Identify which cell holds the provided text, then report its (x, y) central coordinate. 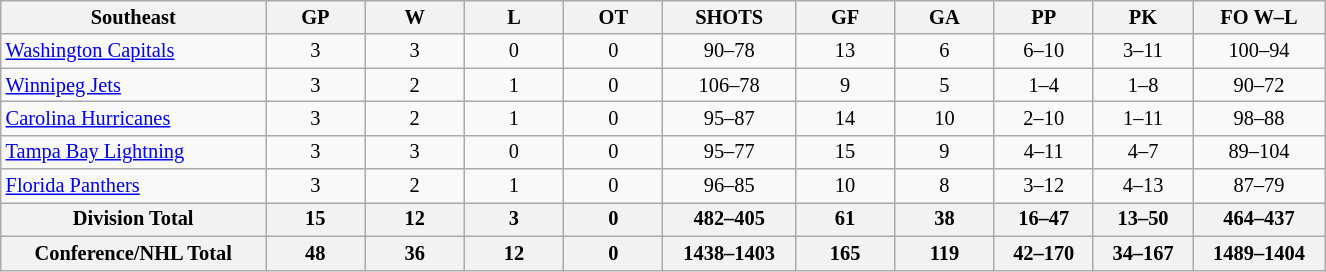
61 (844, 219)
Florida Panthers (134, 186)
100–94 (1260, 51)
Division Total (134, 219)
Carolina Hurricanes (134, 118)
Tampa Bay Lightning (134, 152)
Conference/NHL Total (134, 253)
GP (316, 17)
Winnipeg Jets (134, 85)
89–104 (1260, 152)
87–79 (1260, 186)
16–47 (1044, 219)
95–87 (729, 118)
4–11 (1044, 152)
119 (944, 253)
3–11 (1142, 51)
13–50 (1142, 219)
W (414, 17)
1–4 (1044, 85)
GF (844, 17)
4–13 (1142, 186)
FO W–L (1260, 17)
PK (1142, 17)
3–12 (1044, 186)
106–78 (729, 85)
1438–1403 (729, 253)
OT (614, 17)
34–167 (1142, 253)
SHOTS (729, 17)
48 (316, 253)
98–88 (1260, 118)
14 (844, 118)
2–10 (1044, 118)
Washington Capitals (134, 51)
6–10 (1044, 51)
482–405 (729, 219)
95–77 (729, 152)
1–8 (1142, 85)
165 (844, 253)
42–170 (1044, 253)
90–72 (1260, 85)
1–11 (1142, 118)
464–437 (1260, 219)
4–7 (1142, 152)
90–78 (729, 51)
1489–1404 (1260, 253)
Southeast (134, 17)
PP (1044, 17)
GA (944, 17)
96–85 (729, 186)
13 (844, 51)
6 (944, 51)
L (514, 17)
5 (944, 85)
36 (414, 253)
38 (944, 219)
8 (944, 186)
